Search for the cell housing the specified text and yield its (x, y) center coordinate. 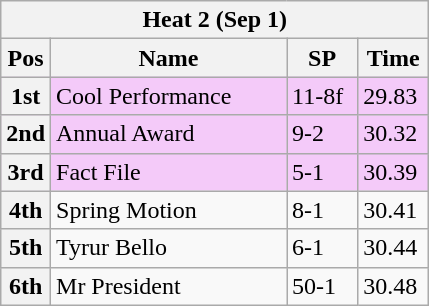
30.32 (394, 134)
Name (169, 58)
Mr President (169, 286)
29.83 (394, 96)
1st (26, 96)
8-1 (322, 210)
30.39 (394, 172)
9-2 (322, 134)
Fact File (169, 172)
Heat 2 (Sep 1) (215, 20)
5th (26, 248)
4th (26, 210)
50-1 (322, 286)
6-1 (322, 248)
5-1 (322, 172)
Annual Award (169, 134)
Pos (26, 58)
Spring Motion (169, 210)
Cool Performance (169, 96)
2nd (26, 134)
SP (322, 58)
Tyrur Bello (169, 248)
3rd (26, 172)
Time (394, 58)
30.41 (394, 210)
6th (26, 286)
30.44 (394, 248)
11-8f (322, 96)
30.48 (394, 286)
